Find where the given text appears and provide that cell's center as (x, y) coordinate. 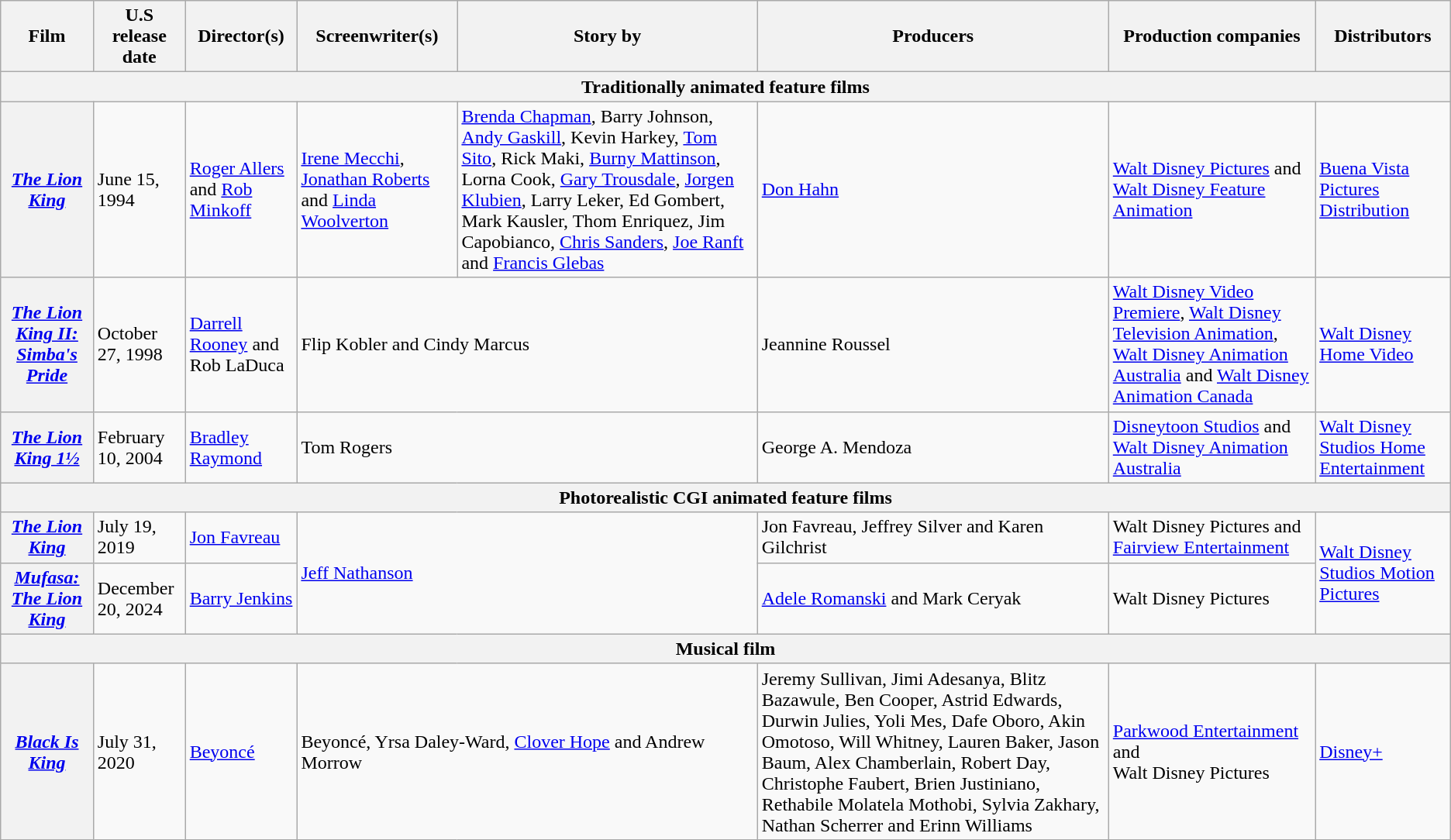
Tom Rogers (527, 447)
Photorealistic CGI animated feature films (725, 497)
Jon Favreau (241, 538)
The Lion King II: Simba's Pride (47, 344)
Walt Disney Pictures and Walt Disney Feature Animation (1211, 189)
Walt Disney Video Premiere, Walt Disney Television Animation, Walt Disney Animation Australia and Walt Disney Animation Canada (1211, 344)
The Lion King 1½ (47, 447)
Musical film (725, 649)
Producers (933, 36)
Irene Mecchi, Jonathan Roberts and Linda Woolverton (377, 189)
June 15, 1994 (140, 189)
George A. Mendoza (933, 447)
October 27, 1998 (140, 344)
Director(s) (241, 36)
Jeannine Roussel (933, 344)
Disney+ (1383, 752)
Mufasa: The Lion King (47, 598)
Walt Disney Studios Home Entertainment (1383, 447)
Jon Favreau, Jeffrey Silver and Karen Gilchrist (933, 538)
Film (47, 36)
Story by (608, 36)
Jeff Nathanson (527, 573)
Walt Disney Studios Motion Pictures (1383, 573)
Production companies (1211, 36)
Barry Jenkins (241, 598)
December 20, 2024 (140, 598)
U.S release date (140, 36)
Beyoncé (241, 752)
Parkwood Entertainment and Walt Disney Pictures (1211, 752)
Don Hahn (933, 189)
Distributors (1383, 36)
February 10, 2004 (140, 447)
July 19, 2019 (140, 538)
Walt Disney Pictures and Fairview Entertainment (1211, 538)
Bradley Raymond (241, 447)
Disneytoon Studios and Walt Disney Animation Australia (1211, 447)
Adele Romanski and Mark Ceryak (933, 598)
Roger Allers and Rob Minkoff (241, 189)
Beyoncé, Yrsa Daley-Ward, Clover Hope and Andrew Morrow (527, 752)
Walt Disney Home Video (1383, 344)
Buena Vista Pictures Distribution (1383, 189)
Screenwriter(s) (377, 36)
Flip Kobler and Cindy Marcus (527, 344)
Walt Disney Pictures (1211, 598)
July 31, 2020 (140, 752)
Black Is King (47, 752)
Darrell Rooney and Rob LaDuca (241, 344)
Traditionally animated feature films (725, 87)
